Output the [x, y] coordinate of the center of the cell containing the given text.  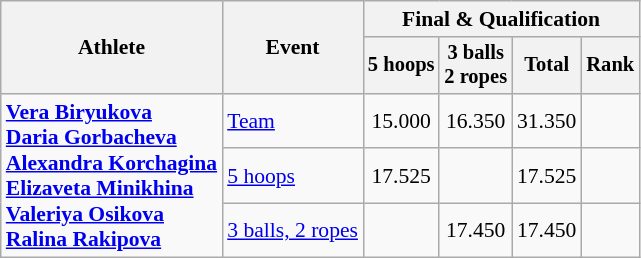
Total [546, 66]
3 balls, 2 ropes [292, 230]
31.350 [546, 121]
3 balls2 ropes [476, 66]
Final & Qualification [501, 19]
Rank [610, 66]
Team [292, 121]
16.350 [476, 121]
Vera Biryukova Daria Gorbacheva Alexandra Korchagina Elizaveta Minikhina Valeriya Osikova Ralina Rakipova [112, 176]
Event [292, 48]
15.000 [401, 121]
Athlete [112, 48]
